Search for the cell housing the specified text and yield its (X, Y) center coordinate. 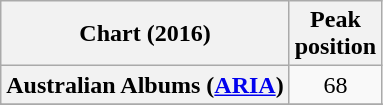
Chart (2016) (145, 34)
Peak position (335, 34)
68 (335, 85)
Australian Albums (ARIA) (145, 85)
